Detect which cell encompasses the target text, then output its [X, Y] center coordinate. 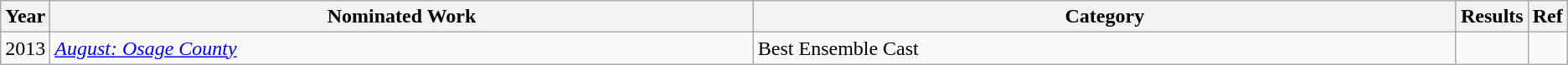
Year [25, 17]
Results [1492, 17]
Ref [1548, 17]
Category [1104, 17]
2013 [25, 48]
August: Osage County [402, 48]
Best Ensemble Cast [1104, 48]
Nominated Work [402, 17]
